Extract the [X, Y] coordinate from the center of the cell holding the provided text.  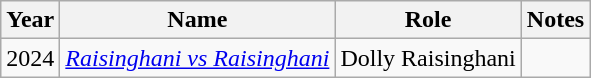
Dolly Raisinghani [428, 58]
Role [428, 20]
Year [30, 20]
Raisinghani vs Raisinghani [198, 58]
Notes [555, 20]
Name [198, 20]
2024 [30, 58]
